Scan for the cell matching the given text and deliver its (X, Y) coordinate at center. 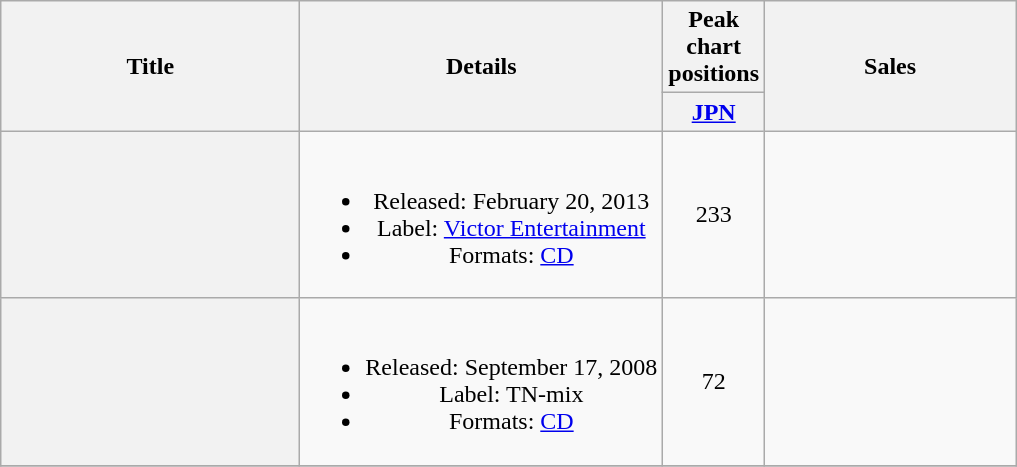
Released: February 20, 2013Label: Victor EntertainmentFormats: CD (482, 214)
JPN (714, 112)
72 (714, 382)
233 (714, 214)
Details (482, 66)
Sales (890, 66)
Released: September 17, 2008Label: TN-mixFormats: CD (482, 382)
Peak chart positions (714, 47)
Title (150, 66)
